Find where the given text appears and provide that cell's center as (X, Y) coordinate. 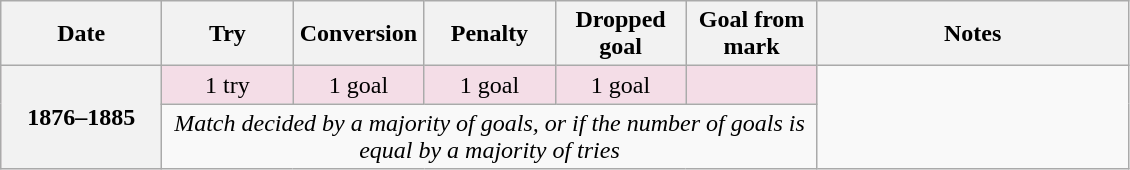
Dropped goal (620, 34)
Match decided by a majority of goals, or if the number of goals is equal by a majority of tries (490, 136)
Date (82, 34)
Penalty (490, 34)
Try (228, 34)
Goal from mark (752, 34)
1 try (228, 85)
Notes (972, 34)
1876–1885 (82, 118)
Conversion (358, 34)
